Find where the given text appears and provide that cell's center as [x, y] coordinate. 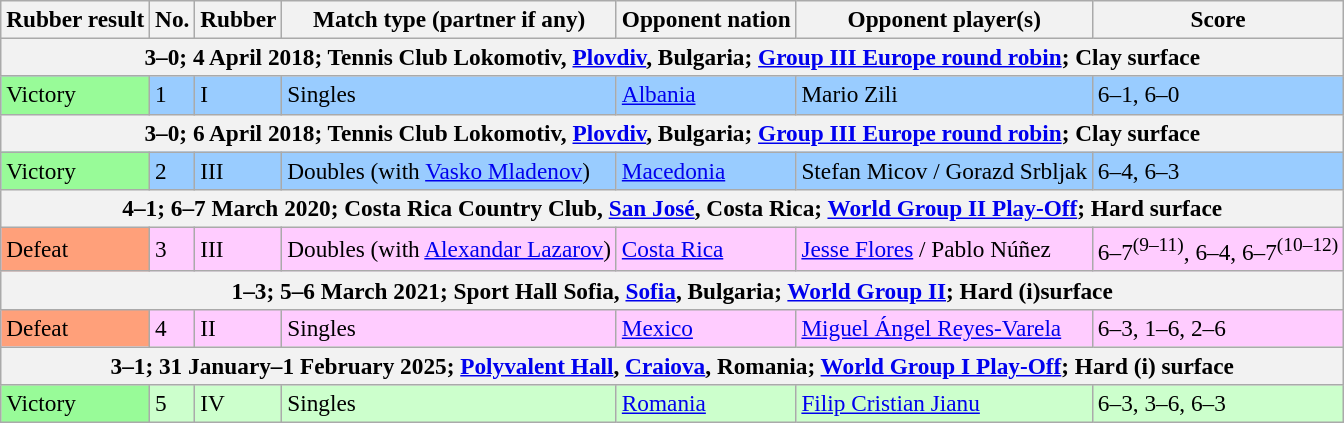
6–7(9–11), 6–4, 6–7(10–12) [1218, 249]
6–1, 6–0 [1218, 95]
Stefan Micov / Gorazd Srbljak [944, 170]
6–3, 1–6, 2–6 [1218, 328]
5 [172, 403]
Albania [706, 95]
6–3, 3–6, 6–3 [1218, 403]
IV [238, 403]
Mexico [706, 328]
Macedonia [706, 170]
Opponent nation [706, 19]
Filip Cristian Jianu [944, 403]
Miguel Ángel Reyes-Varela [944, 328]
Doubles (with Vasko Mladenov) [450, 170]
Rubber result [76, 19]
Mario Zili [944, 95]
6–4, 6–3 [1218, 170]
Opponent player(s) [944, 19]
No. [172, 19]
Romania [706, 403]
4 [172, 328]
1–3; 5–6 March 2021; Sport Hall Sofia, Sofia, Bulgaria; World Group II; Hard (i)surface [672, 290]
3 [172, 249]
I [238, 95]
Jesse Flores / Pablo Núñez [944, 249]
Match type (partner if any) [450, 19]
1 [172, 95]
Doubles (with Alexandar Lazarov) [450, 249]
Rubber [238, 19]
3–0; 4 April 2018; Tennis Club Lokomotiv, Plovdiv, Bulgaria; Group III Europe round robin; Clay surface [672, 57]
Costa Rica [706, 249]
3–1; 31 January–1 February 2025; Polyvalent Hall, Craiova, Romania; World Group I Play-Off; Hard (i) surface [672, 366]
4–1; 6–7 March 2020; Costa Rica Country Club, San José, Costa Rica; World Group II Play-Off; Hard surface [672, 208]
2 [172, 170]
3–0; 6 April 2018; Tennis Club Lokomotiv, Plovdiv, Bulgaria; Group III Europe round robin; Clay surface [672, 133]
Score [1218, 19]
II [238, 328]
